Locate the cell with the specified text and output its (X, Y) center coordinate. 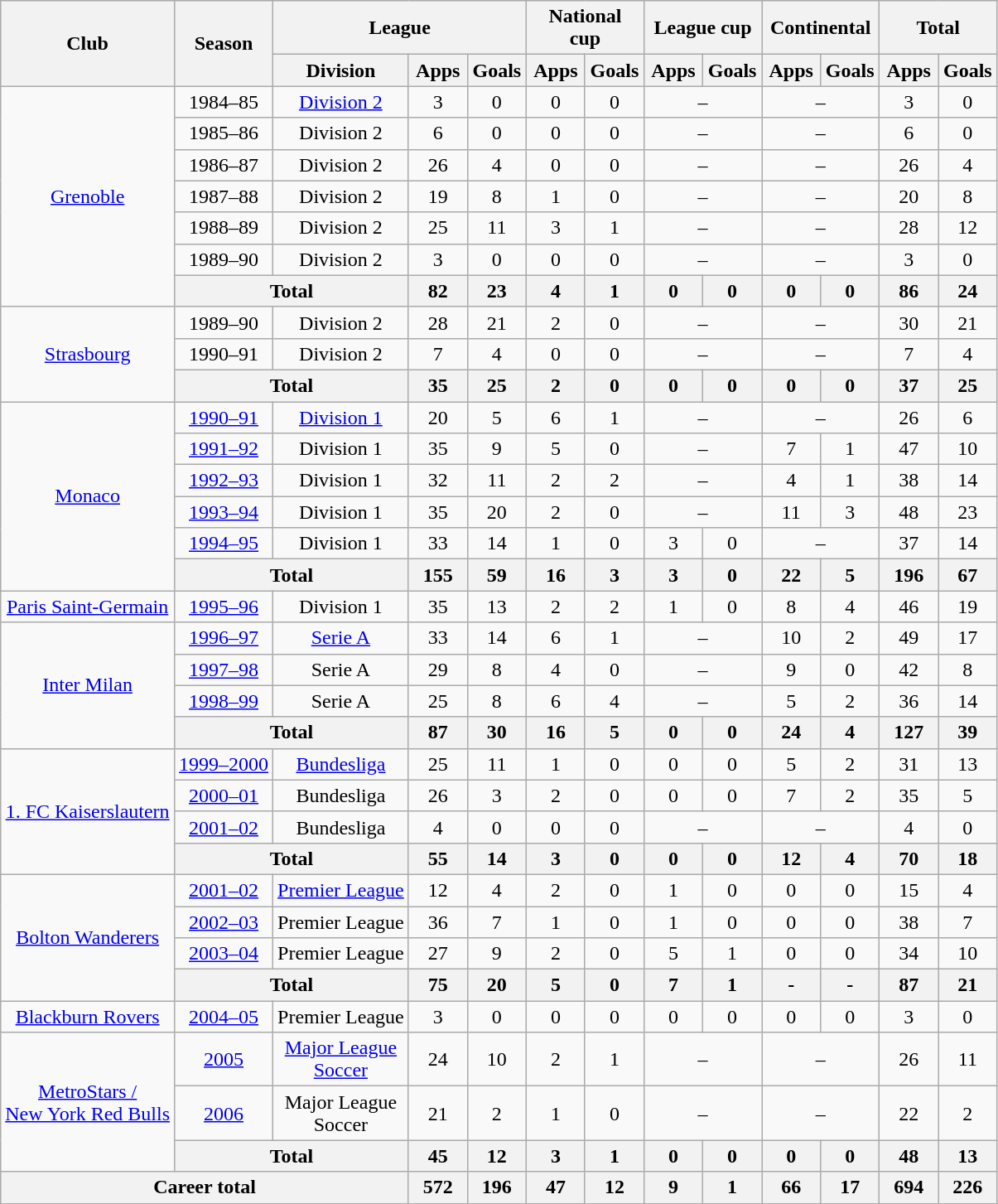
45 (437, 1156)
1. FC Kaiserslautern (88, 811)
Blackburn Rovers (88, 1017)
1995–96 (224, 607)
39 (967, 733)
2004–05 (224, 1017)
32 (437, 481)
75 (437, 985)
1997–98 (224, 670)
1996–97 (224, 638)
1986–87 (224, 165)
127 (909, 733)
1985–86 (224, 133)
55 (437, 858)
Paris Saint-Germain (88, 607)
1993–94 (224, 512)
League cup (702, 28)
MetroStars /New York Red Bulls (88, 1102)
42 (909, 670)
2005 (224, 1059)
Inter Milan (88, 685)
46 (909, 607)
15 (909, 890)
League (400, 28)
Strasbourg (88, 354)
National cup (585, 28)
82 (437, 291)
155 (437, 575)
694 (909, 1187)
66 (792, 1187)
34 (909, 954)
2003–04 (224, 954)
29 (437, 670)
1999–2000 (224, 764)
572 (437, 1187)
Monaco (88, 496)
Season (224, 43)
Career total (205, 1187)
1984–85 (224, 102)
2006 (224, 1114)
31 (909, 764)
2000–01 (224, 795)
70 (909, 858)
1988–89 (224, 228)
226 (967, 1187)
49 (909, 638)
Continental (821, 28)
2002–03 (224, 922)
1992–93 (224, 481)
1994–95 (224, 544)
86 (909, 291)
1987–88 (224, 196)
Bolton Wanderers (88, 937)
Club (88, 43)
1991–92 (224, 449)
1998–99 (224, 701)
59 (497, 575)
Grenoble (88, 196)
27 (437, 954)
67 (967, 575)
Division (341, 70)
18 (967, 858)
